Find where the given text appears and provide that cell's center as [x, y] coordinate. 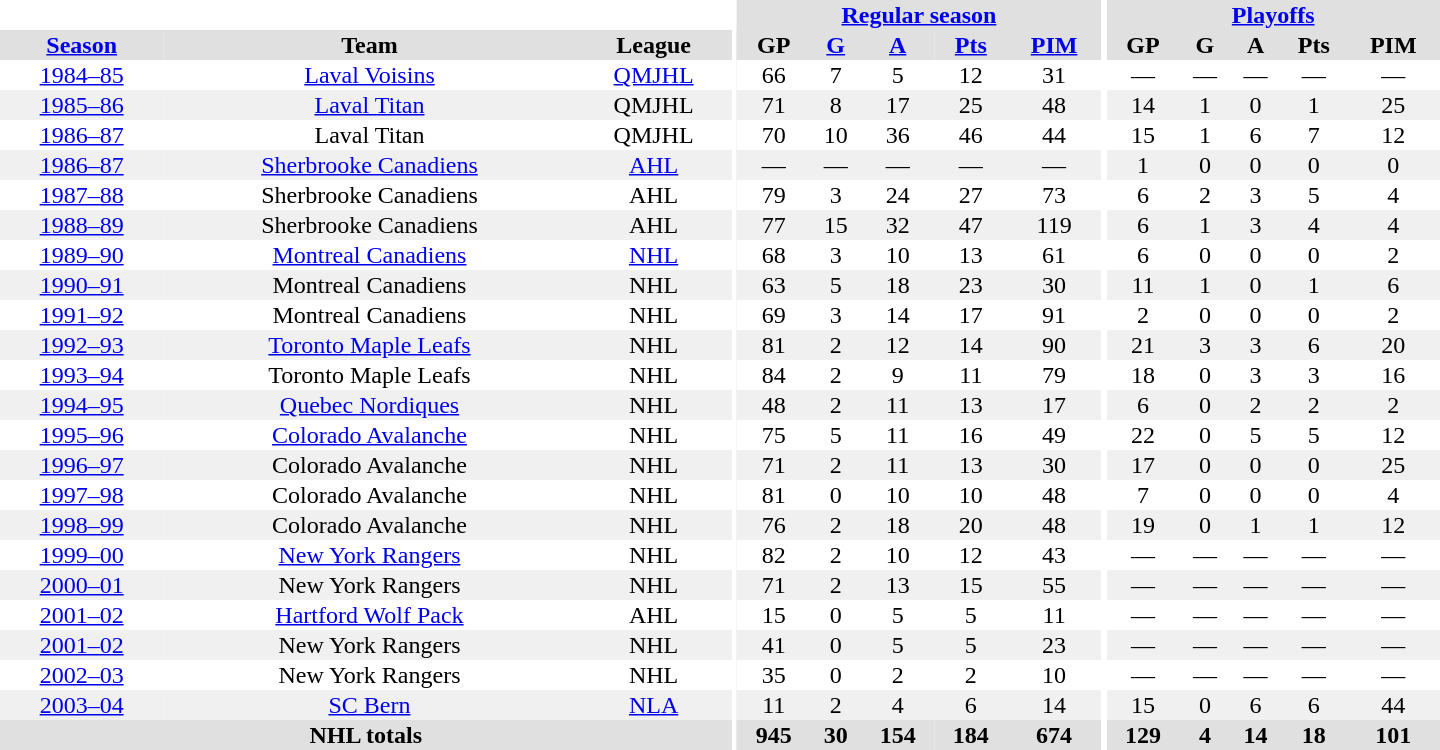
119 [1054, 225]
945 [774, 735]
61 [1054, 255]
82 [774, 555]
184 [970, 735]
9 [898, 375]
1984–85 [82, 75]
66 [774, 75]
1999–00 [82, 555]
Playoffs [1273, 15]
47 [970, 225]
46 [970, 135]
43 [1054, 555]
73 [1054, 195]
21 [1142, 345]
55 [1054, 585]
19 [1142, 525]
1991–92 [82, 315]
70 [774, 135]
1989–90 [82, 255]
2000–01 [82, 585]
49 [1054, 435]
League [654, 45]
2003–04 [82, 705]
1995–96 [82, 435]
1992–93 [82, 345]
8 [836, 105]
Regular season [919, 15]
1988–89 [82, 225]
2002–03 [82, 675]
77 [774, 225]
Team [369, 45]
1997–98 [82, 495]
Quebec Nordiques [369, 405]
1990–91 [82, 285]
Laval Voisins [369, 75]
NHL totals [366, 735]
63 [774, 285]
Hartford Wolf Pack [369, 615]
90 [1054, 345]
22 [1142, 435]
1993–94 [82, 375]
129 [1142, 735]
Season [82, 45]
27 [970, 195]
1994–95 [82, 405]
69 [774, 315]
1998–99 [82, 525]
75 [774, 435]
1987–88 [82, 195]
91 [1054, 315]
674 [1054, 735]
1985–86 [82, 105]
32 [898, 225]
36 [898, 135]
31 [1054, 75]
68 [774, 255]
24 [898, 195]
1996–97 [82, 465]
41 [774, 645]
NLA [654, 705]
84 [774, 375]
154 [898, 735]
SC Bern [369, 705]
35 [774, 675]
101 [1394, 735]
76 [774, 525]
